Capture the cell that displays the provided text and extract its [x, y] central coordinate. 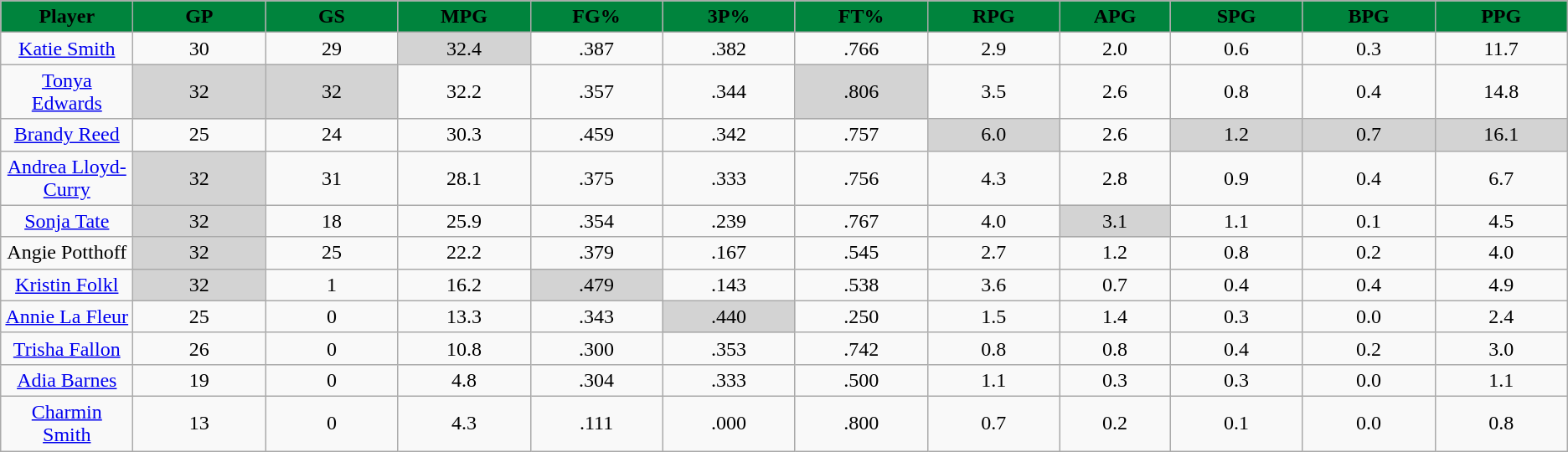
.756 [861, 177]
PPG [1501, 17]
1.5 [993, 316]
13 [199, 424]
Kristin Folkl [67, 285]
14.8 [1501, 92]
25.9 [464, 221]
Katie Smith [67, 49]
1.4 [1115, 316]
3.1 [1115, 221]
.111 [596, 424]
1 [332, 285]
18 [332, 221]
.304 [596, 380]
32.2 [464, 92]
13.3 [464, 316]
29 [332, 49]
.382 [729, 49]
Charmin Smith [67, 424]
FG% [596, 17]
.459 [596, 135]
30 [199, 49]
16.1 [1501, 135]
Player [67, 17]
BPG [1369, 17]
2.7 [993, 253]
22.2 [464, 253]
.375 [596, 177]
.387 [596, 49]
2.4 [1501, 316]
Andrea Lloyd-Curry [67, 177]
.000 [729, 424]
.300 [596, 348]
.767 [861, 221]
.800 [861, 424]
0.9 [1236, 177]
Annie La Fleur [67, 316]
.239 [729, 221]
.440 [729, 316]
.344 [729, 92]
GS [332, 17]
.545 [861, 253]
.167 [729, 253]
3.0 [1501, 348]
Sonja Tate [67, 221]
GP [199, 17]
30.3 [464, 135]
.742 [861, 348]
.379 [596, 253]
2.9 [993, 49]
.479 [596, 285]
2.8 [1115, 177]
26 [199, 348]
.353 [729, 348]
3.5 [993, 92]
APG [1115, 17]
RPG [993, 17]
0.6 [1236, 49]
Trisha Fallon [67, 348]
10.8 [464, 348]
.538 [861, 285]
4.9 [1501, 285]
4.5 [1501, 221]
Angie Potthoff [67, 253]
6.0 [993, 135]
24 [332, 135]
11.7 [1501, 49]
19 [199, 380]
.342 [729, 135]
32.4 [464, 49]
.500 [861, 380]
MPG [464, 17]
16.2 [464, 285]
.757 [861, 135]
28.1 [464, 177]
Adia Barnes [67, 380]
6.7 [1501, 177]
Tonya Edwards [67, 92]
.766 [861, 49]
2.0 [1115, 49]
.343 [596, 316]
SPG [1236, 17]
.357 [596, 92]
Brandy Reed [67, 135]
3.6 [993, 285]
.354 [596, 221]
31 [332, 177]
4.8 [464, 380]
FT% [861, 17]
.143 [729, 285]
.806 [861, 92]
3P% [729, 17]
.250 [861, 316]
